Scan for the cell matching the given text and deliver its [X, Y] coordinate at center. 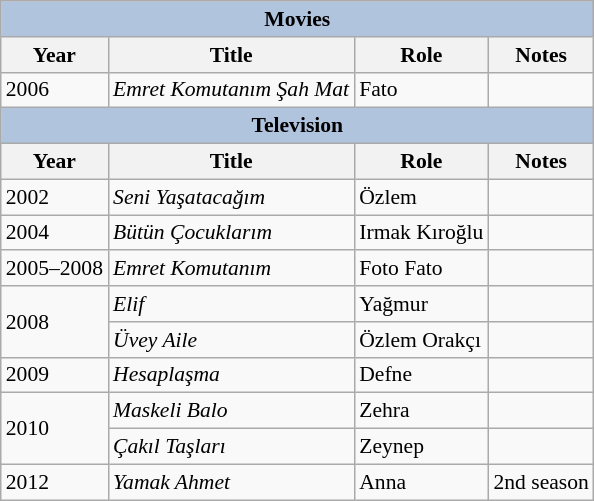
2002 [54, 197]
Television [298, 126]
2006 [54, 90]
Zehra [421, 411]
2005–2008 [54, 269]
2004 [54, 233]
Irmak Kıroğlu [421, 233]
Üvey Aile [231, 340]
Özlem Orakçı [421, 340]
2009 [54, 375]
Yamak Ahmet [231, 482]
Foto Fato [421, 269]
2012 [54, 482]
Emret Komutanım Şah Mat [231, 90]
Elif [231, 304]
2010 [54, 428]
2008 [54, 322]
Maskeli Balo [231, 411]
Yağmur [421, 304]
2nd season [540, 482]
Özlem [421, 197]
Defne [421, 375]
Fato [421, 90]
Çakıl Taşları [231, 447]
Zeynep [421, 447]
Hesaplaşma [231, 375]
Anna [421, 482]
Emret Komutanım [231, 269]
Seni Yaşatacağım [231, 197]
Movies [298, 19]
Bütün Çocuklarım [231, 233]
